Identify which cell holds the provided text, then report its [x, y] central coordinate. 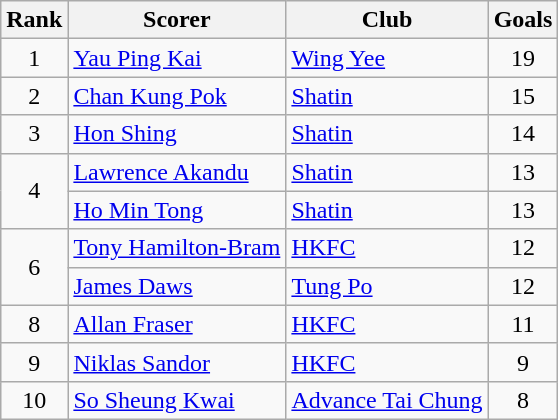
James Daws [177, 286]
Scorer [177, 20]
1 [34, 58]
Ho Min Tong [177, 210]
Allan Fraser [177, 324]
Niklas Sandor [177, 362]
2 [34, 96]
Hon Shing [177, 134]
Rank [34, 20]
Lawrence Akandu [177, 172]
15 [523, 96]
Tung Po [387, 286]
14 [523, 134]
Wing Yee [387, 58]
Club [387, 20]
6 [34, 267]
Advance Tai Chung [387, 400]
3 [34, 134]
Goals [523, 20]
So Sheung Kwai [177, 400]
Yau Ping Kai [177, 58]
Tony Hamilton-Bram [177, 248]
10 [34, 400]
11 [523, 324]
19 [523, 58]
Chan Kung Pok [177, 96]
4 [34, 191]
